Identify which cell holds the provided text, then report its (x, y) central coordinate. 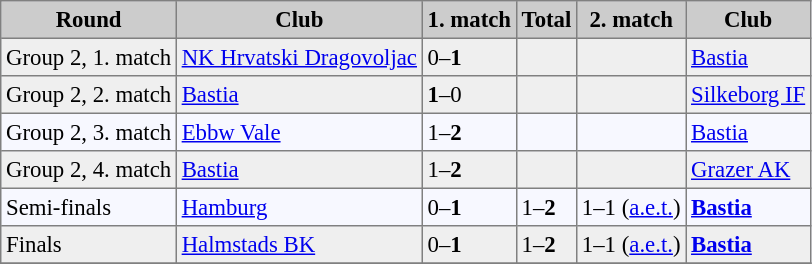
Grazer AK (748, 170)
Total (546, 20)
Hamburg (299, 207)
Round (89, 20)
2. match (632, 20)
NK Hrvatski Dragovoljac (299, 57)
Group 2, 4. match (89, 170)
1–0 (469, 95)
1. match (469, 20)
Finals (89, 245)
Group 2, 1. match (89, 57)
Group 2, 3. match (89, 132)
Ebbw Vale (299, 132)
Silkeborg IF (748, 95)
Halmstads BK (299, 245)
Group 2, 2. match (89, 95)
Semi-finals (89, 207)
